Find where the given text appears and provide that cell's center as (x, y) coordinate. 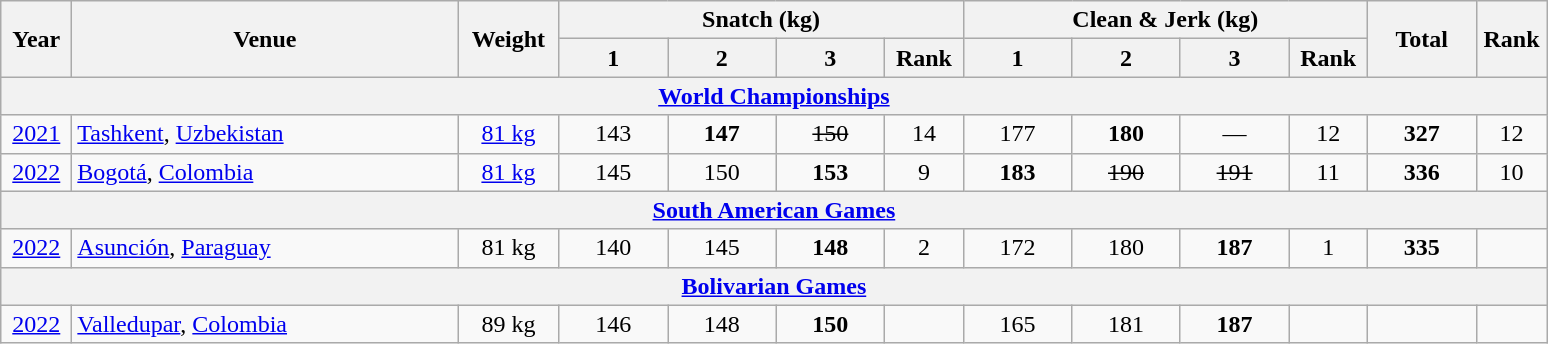
183 (1018, 172)
Year (36, 39)
Tashkent, Uzbekistan (265, 134)
Weight (508, 39)
153 (830, 172)
140 (614, 248)
Bolivarian Games (774, 286)
South American Games (774, 210)
327 (1422, 134)
146 (614, 324)
147 (722, 134)
2021 (36, 134)
143 (614, 134)
Total (1422, 39)
World Championships (774, 96)
14 (924, 134)
181 (1126, 324)
165 (1018, 324)
Valledupar, Colombia (265, 324)
89 kg (508, 324)
10 (1512, 172)
Bogotá, Colombia (265, 172)
177 (1018, 134)
172 (1018, 248)
Venue (265, 39)
Snatch (kg) (761, 20)
Asunción, Paraguay (265, 248)
Clean & Jerk (kg) (1165, 20)
335 (1422, 248)
336 (1422, 172)
9 (924, 172)
190 (1126, 172)
— (1234, 134)
11 (1328, 172)
191 (1234, 172)
